Find where the given text appears and provide that cell's center as [x, y] coordinate. 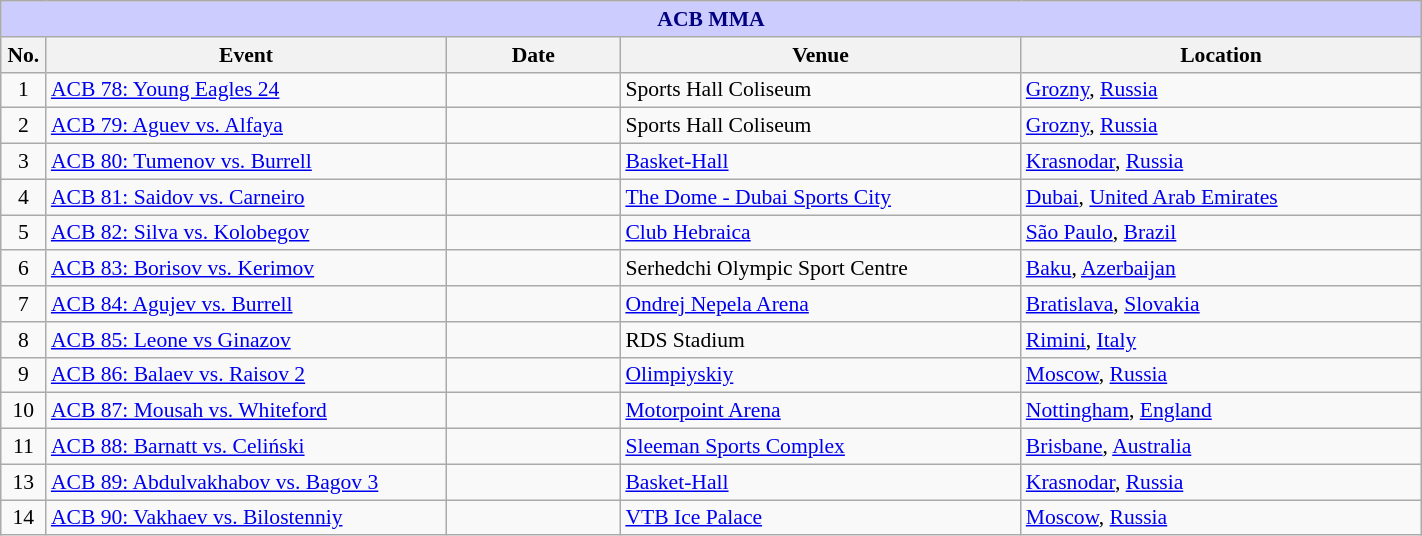
ACB 87: Mousah vs. Whiteford [246, 411]
13 [24, 482]
Olimpiyskiy [820, 375]
7 [24, 304]
5 [24, 233]
Serhedchi Olympic Sport Centre [820, 269]
ACB 82: Silva vs. Kolobegov [246, 233]
Venue [820, 55]
Dubai, United Arab Emirates [1221, 197]
ACB 86: Balaev vs. Raisov 2 [246, 375]
Event [246, 55]
Brisbane, Australia [1221, 447]
10 [24, 411]
9 [24, 375]
4 [24, 197]
Ondrej Nepela Arena [820, 304]
VTB Ice Palace [820, 518]
ACB 84: Agujev vs. Burrell [246, 304]
ACB 88: Barnatt vs. Celiński [246, 447]
São Paulo, Brazil [1221, 233]
Bratislava, Slovakia [1221, 304]
ACB 83: Borisov vs. Kerimov [246, 269]
8 [24, 340]
1 [24, 90]
RDS Stadium [820, 340]
The Dome - Dubai Sports City [820, 197]
Date [533, 55]
Location [1221, 55]
Baku, Azerbaijan [1221, 269]
Club Hebraica [820, 233]
14 [24, 518]
ACB 89: Abdulvakhabov vs. Bagov 3 [246, 482]
3 [24, 162]
ACB 90: Vakhaev vs. Bilostenniy [246, 518]
ACB 80: Tumenov vs. Burrell [246, 162]
No. [24, 55]
Nottingham, England [1221, 411]
Rimini, Italy [1221, 340]
ACB 78: Young Eagles 24 [246, 90]
Motorpoint Arena [820, 411]
ACB 81: Saidov vs. Carneiro [246, 197]
11 [24, 447]
Sleeman Sports Complex [820, 447]
6 [24, 269]
ACB 79: Aguev vs. Alfaya [246, 126]
ACB MMA [711, 19]
ACB 85: Leone vs Ginazov [246, 340]
2 [24, 126]
